Extract the (X, Y) coordinate from the center of the cell holding the provided text.  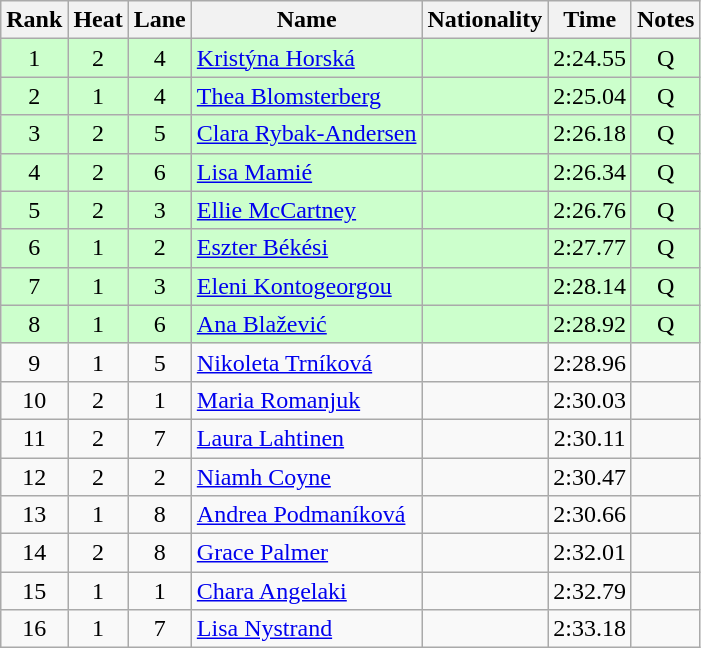
Lane (160, 20)
Eleni Kontogeorgou (306, 286)
Ellie McCartney (306, 210)
13 (34, 515)
Thea Blomsterberg (306, 96)
12 (34, 477)
Clara Rybak-Andersen (306, 134)
2:33.18 (590, 629)
2:32.79 (590, 591)
Notes (665, 20)
2:28.92 (590, 324)
2:30.11 (590, 438)
Nikoleta Trníková (306, 362)
Niamh Coyne (306, 477)
Lisa Mamié (306, 172)
2:27.77 (590, 248)
2:28.96 (590, 362)
Time (590, 20)
Laura Lahtinen (306, 438)
2:32.01 (590, 553)
Grace Palmer (306, 553)
2:26.18 (590, 134)
Ana Blažević (306, 324)
Chara Angelaki (306, 591)
9 (34, 362)
2:24.55 (590, 58)
11 (34, 438)
Maria Romanjuk (306, 400)
Name (306, 20)
2:26.76 (590, 210)
Nationality (485, 20)
2:25.04 (590, 96)
2:30.03 (590, 400)
Rank (34, 20)
2:30.47 (590, 477)
2:26.34 (590, 172)
Eszter Békési (306, 248)
Andrea Podmaníková (306, 515)
Heat (98, 20)
2:30.66 (590, 515)
2:28.14 (590, 286)
Lisa Nystrand (306, 629)
15 (34, 591)
14 (34, 553)
16 (34, 629)
10 (34, 400)
Kristýna Horská (306, 58)
